From the cell containing the given text, extract its center point as (x, y) coordinate. 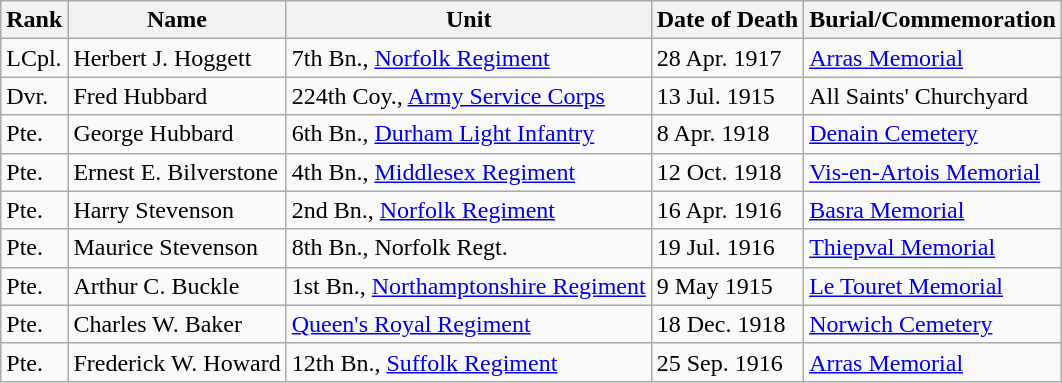
2nd Bn., Norfolk Regiment (468, 210)
Fred Hubbard (177, 96)
Maurice Stevenson (177, 248)
George Hubbard (177, 134)
9 May 1915 (727, 286)
Rank (34, 20)
Burial/Commemoration (933, 20)
LCpl. (34, 58)
All Saints' Churchyard (933, 96)
Ernest E. Bilverstone (177, 172)
6th Bn., Durham Light Infantry (468, 134)
224th Coy., Army Service Corps (468, 96)
Denain Cemetery (933, 134)
13 Jul. 1915 (727, 96)
8 Apr. 1918 (727, 134)
28 Apr. 1917 (727, 58)
Name (177, 20)
Date of Death (727, 20)
12 Oct. 1918 (727, 172)
25 Sep. 1916 (727, 362)
8th Bn., Norfolk Regt. (468, 248)
Arthur C. Buckle (177, 286)
Unit (468, 20)
Basra Memorial (933, 210)
Herbert J. Hoggett (177, 58)
12th Bn., Suffolk Regiment (468, 362)
Thiepval Memorial (933, 248)
1st Bn., Northamptonshire Regiment (468, 286)
16 Apr. 1916 (727, 210)
Norwich Cemetery (933, 324)
Frederick W. Howard (177, 362)
Le Touret Memorial (933, 286)
19 Jul. 1916 (727, 248)
18 Dec. 1918 (727, 324)
4th Bn., Middlesex Regiment (468, 172)
Harry Stevenson (177, 210)
7th Bn., Norfolk Regiment (468, 58)
Dvr. (34, 96)
Vis-en-Artois Memorial (933, 172)
Queen's Royal Regiment (468, 324)
Charles W. Baker (177, 324)
